Locate the cell with the specified text and output its [x, y] center coordinate. 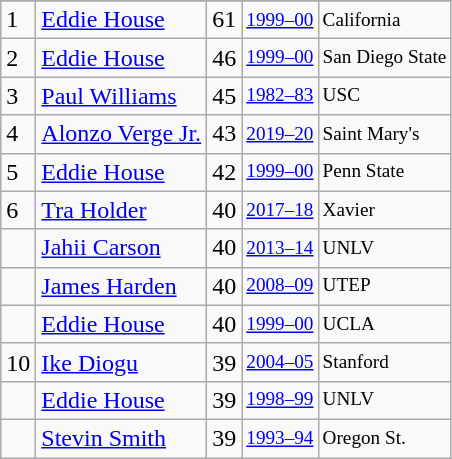
3 [18, 96]
2008–09 [280, 286]
Tra Holder [122, 210]
1993–94 [280, 438]
2013–14 [280, 248]
43 [224, 134]
USC [384, 96]
61 [224, 20]
10 [18, 362]
2 [18, 58]
Xavier [384, 210]
Ike Diogu [122, 362]
Jahii Carson [122, 248]
1 [18, 20]
San Diego State [384, 58]
UCLA [384, 324]
2019–20 [280, 134]
45 [224, 96]
42 [224, 172]
Penn State [384, 172]
Alonzo Verge Jr. [122, 134]
5 [18, 172]
4 [18, 134]
1998–99 [280, 400]
California [384, 20]
James Harden [122, 286]
Oregon St. [384, 438]
Stevin Smith [122, 438]
2017–18 [280, 210]
46 [224, 58]
6 [18, 210]
Stanford [384, 362]
Paul Williams [122, 96]
Saint Mary's [384, 134]
UTEP [384, 286]
1982–83 [280, 96]
2004–05 [280, 362]
